Detect which cell encompasses the target text, then output its (x, y) center coordinate. 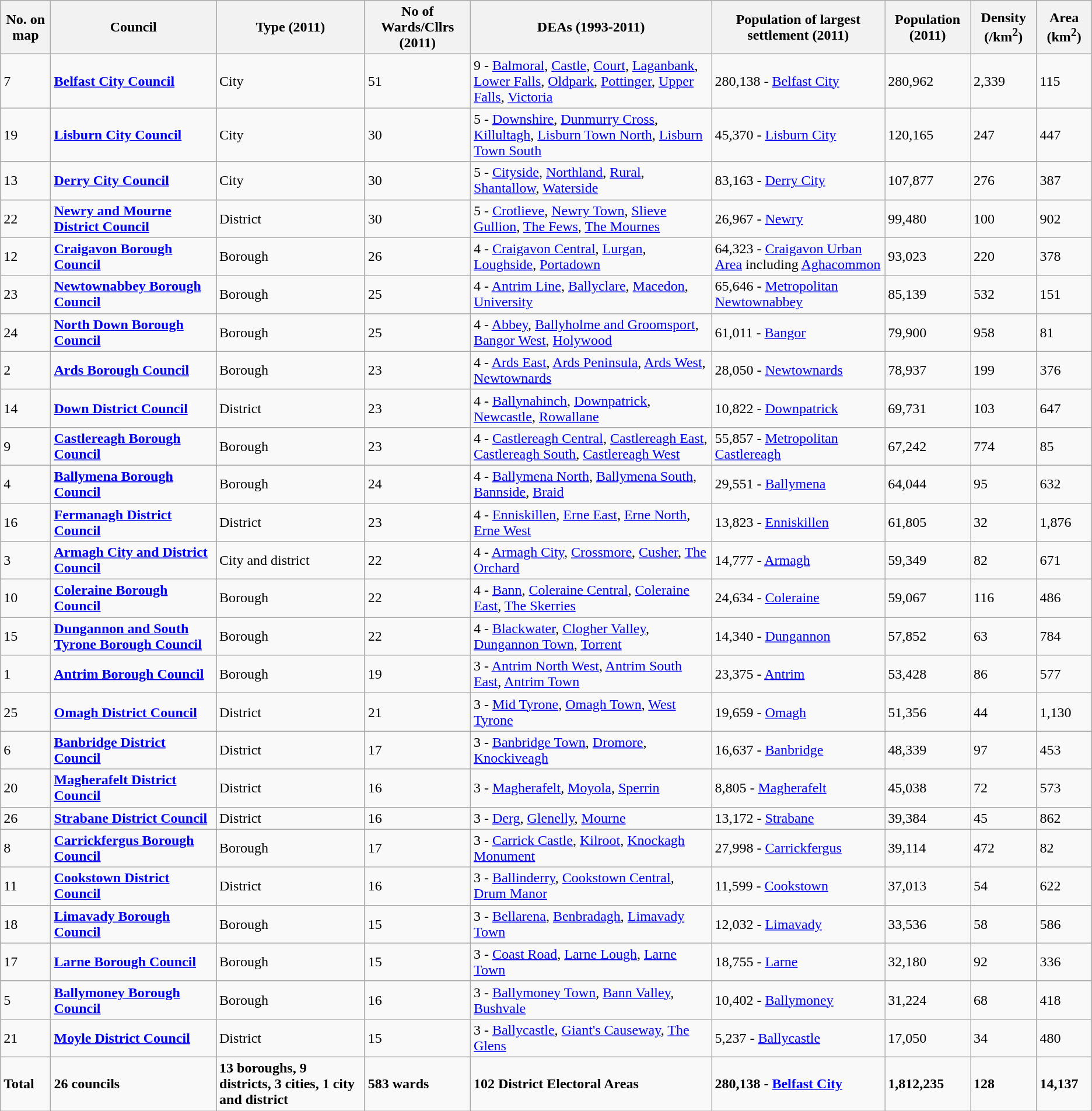
247 (1003, 135)
18 (26, 924)
58 (1003, 924)
3 - Carrick Castle, Kilroot, Knockagh Monument (591, 848)
4 - Castlereagh Central, Castlereagh East, Castlereagh South, Castlereagh West (591, 446)
79,900 (928, 333)
78,937 (928, 370)
9 (26, 446)
4 - Ballynahinch, Downpatrick, Newcastle, Rowallane (591, 408)
10,402 - Ballymoney (798, 1000)
862 (1064, 818)
99,480 (928, 218)
11 (26, 886)
671 (1064, 560)
4 - Armagh City, Crossmore, Cusher, The Orchard (591, 560)
7 (26, 81)
4 - Abbey, Ballyholme and Groomsport, Bangor West, Holywood (591, 333)
Omagh District Council (134, 712)
39,114 (928, 848)
45,370 - Lisburn City (798, 135)
31,224 (928, 1000)
11,599 - Cookstown (798, 886)
387 (1064, 181)
4 - Ballymena North, Ballymena South, Bannside, Braid (591, 484)
69,731 (928, 408)
100 (1003, 218)
902 (1064, 218)
13 boroughs, 9 districts, 3 cities, 1 city and district (290, 1084)
Dungannon and South Tyrone Borough Council (134, 636)
3 - Ballymoney Town, Bann Valley, Bushvale (591, 1000)
276 (1003, 181)
59,067 (928, 599)
67,242 (928, 446)
280,962 (928, 81)
Banbridge District Council (134, 750)
Down District Council (134, 408)
81 (1064, 333)
102 District Electoral Areas (591, 1084)
12 (26, 257)
107,877 (928, 181)
14,340 - Dungannon (798, 636)
Derry City Council (134, 181)
3 - Ballinderry, Cookstown Central, Drum Manor (591, 886)
8 (26, 848)
48,339 (928, 750)
5 (26, 1000)
45 (1003, 818)
Newry and Mourne District Council (134, 218)
9 - Balmoral, Castle, Court, Laganbank, Lower Falls, Oldpark, Pottinger, Upper Falls, Victoria (591, 81)
Strabane District Council (134, 818)
1,812,235 (928, 1084)
3 - Derg, Glenelly, Mourne (591, 818)
Type (2011) (290, 27)
83,163 - Derry City (798, 181)
115 (1064, 81)
29,551 - Ballymena (798, 484)
55,857 - Metropolitan Castlereagh (798, 446)
45,038 (928, 788)
1 (26, 675)
93,023 (928, 257)
North Down Borough Council (134, 333)
Moyle District Council (134, 1037)
Population of largest settlement (2011) (798, 27)
Carrickfergus Borough Council (134, 848)
51 (418, 81)
586 (1064, 924)
23,375 - Antrim (798, 675)
97 (1003, 750)
17,050 (928, 1037)
4 - Craigavon Central, Lurgan, Loughside, Portadown (591, 257)
5 - Cityside, Northland, Rural, Shantallow, Waterside (591, 181)
3 - Antrim North West, Antrim South East, Antrim Town (591, 675)
10 (26, 599)
486 (1064, 599)
61,805 (928, 522)
Total (26, 1084)
No of Wards/Cllrs (2011) (418, 27)
27,998 - Carrickfergus (798, 848)
Council (134, 27)
34 (1003, 1037)
336 (1064, 962)
54 (1003, 886)
13,823 - Enniskillen (798, 522)
784 (1064, 636)
378 (1064, 257)
92 (1003, 962)
Antrim Borough Council (134, 675)
622 (1064, 886)
20 (26, 788)
39,384 (928, 818)
220 (1003, 257)
583 wards (418, 1084)
5 - Crotlieve, Newry Town, Slieve Gullion, The Fews, The Mournes (591, 218)
64,323 - Craigavon Urban Area including Aghacommon (798, 257)
3 - Banbridge Town, Dromore, Knockiveagh (591, 750)
61,011 - Bangor (798, 333)
59,349 (928, 560)
447 (1064, 135)
Density (/km2) (1003, 27)
14,137 (1064, 1084)
4 - Bann, Coleraine Central, Coleraine East, The Skerries (591, 599)
No. on map (26, 27)
Fermanagh District Council (134, 522)
5,237 - Ballycastle (798, 1037)
Ballymoney Borough Council (134, 1000)
37,013 (928, 886)
8,805 - Magherafelt (798, 788)
13 (26, 181)
12,032 - Limavady (798, 924)
1,876 (1064, 522)
32 (1003, 522)
4 (26, 484)
72 (1003, 788)
Ballymena Borough Council (134, 484)
6 (26, 750)
68 (1003, 1000)
32,180 (928, 962)
577 (1064, 675)
3 - Mid Tyrone, Omagh Town, West Tyrone (591, 712)
647 (1064, 408)
4 - Ards East, Ards Peninsula, Ards West, Newtownards (591, 370)
2 (26, 370)
Castlereagh Borough Council (134, 446)
Armagh City and District Council (134, 560)
85,139 (928, 294)
453 (1064, 750)
472 (1003, 848)
16,637 - Banbridge (798, 750)
5 - Downshire, Dunmurry Cross, Killultagh, Lisburn Town North, Lisburn Town South (591, 135)
Coleraine Borough Council (134, 599)
85 (1064, 446)
3 (26, 560)
24,634 - Coleraine (798, 599)
116 (1003, 599)
28,050 - Newtownards (798, 370)
19,659 - Omagh (798, 712)
480 (1064, 1037)
573 (1064, 788)
103 (1003, 408)
13,172 - Strabane (798, 818)
151 (1064, 294)
Limavady Borough Council (134, 924)
Population (2011) (928, 27)
26,967 - Newry (798, 218)
57,852 (928, 636)
376 (1064, 370)
Newtownabbey Borough Council (134, 294)
Belfast City Council (134, 81)
18,755 - Larne (798, 962)
10,822 - Downpatrick (798, 408)
120,165 (928, 135)
Ards Borough Council (134, 370)
774 (1003, 446)
3 - Ballycastle, Giant's Causeway, The Glens (591, 1037)
Cookstown District Council (134, 886)
3 - Magherafelt, Moyola, Sperrin (591, 788)
DEAs (1993-2011) (591, 27)
64,044 (928, 484)
Larne Borough Council (134, 962)
City and district (290, 560)
63 (1003, 636)
4 - Enniskillen, Erne East, Erne North, Erne West (591, 522)
95 (1003, 484)
86 (1003, 675)
632 (1064, 484)
4 - Antrim Line, Ballyclare, Macedon, University (591, 294)
Area (km2) (1064, 27)
Craigavon Borough Council (134, 257)
14 (26, 408)
51,356 (928, 712)
1,130 (1064, 712)
418 (1064, 1000)
33,536 (928, 924)
2,339 (1003, 81)
3 - Coast Road, Larne Lough, Larne Town (591, 962)
44 (1003, 712)
Lisburn City Council (134, 135)
26 councils (134, 1084)
14,777 - Armagh (798, 560)
3 - Bellarena, Benbradagh, Limavady Town (591, 924)
199 (1003, 370)
53,428 (928, 675)
128 (1003, 1084)
65,646 - Metropolitan Newtownabbey (798, 294)
Magherafelt District Council (134, 788)
958 (1003, 333)
532 (1003, 294)
4 - Blackwater, Clogher Valley, Dungannon Town, Torrent (591, 636)
